Provide the [x, y] coordinate of the cell's center where the given text is located.  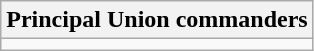
Principal Union commanders [157, 20]
